Output the (x, y) coordinate of the center of the cell containing the given text.  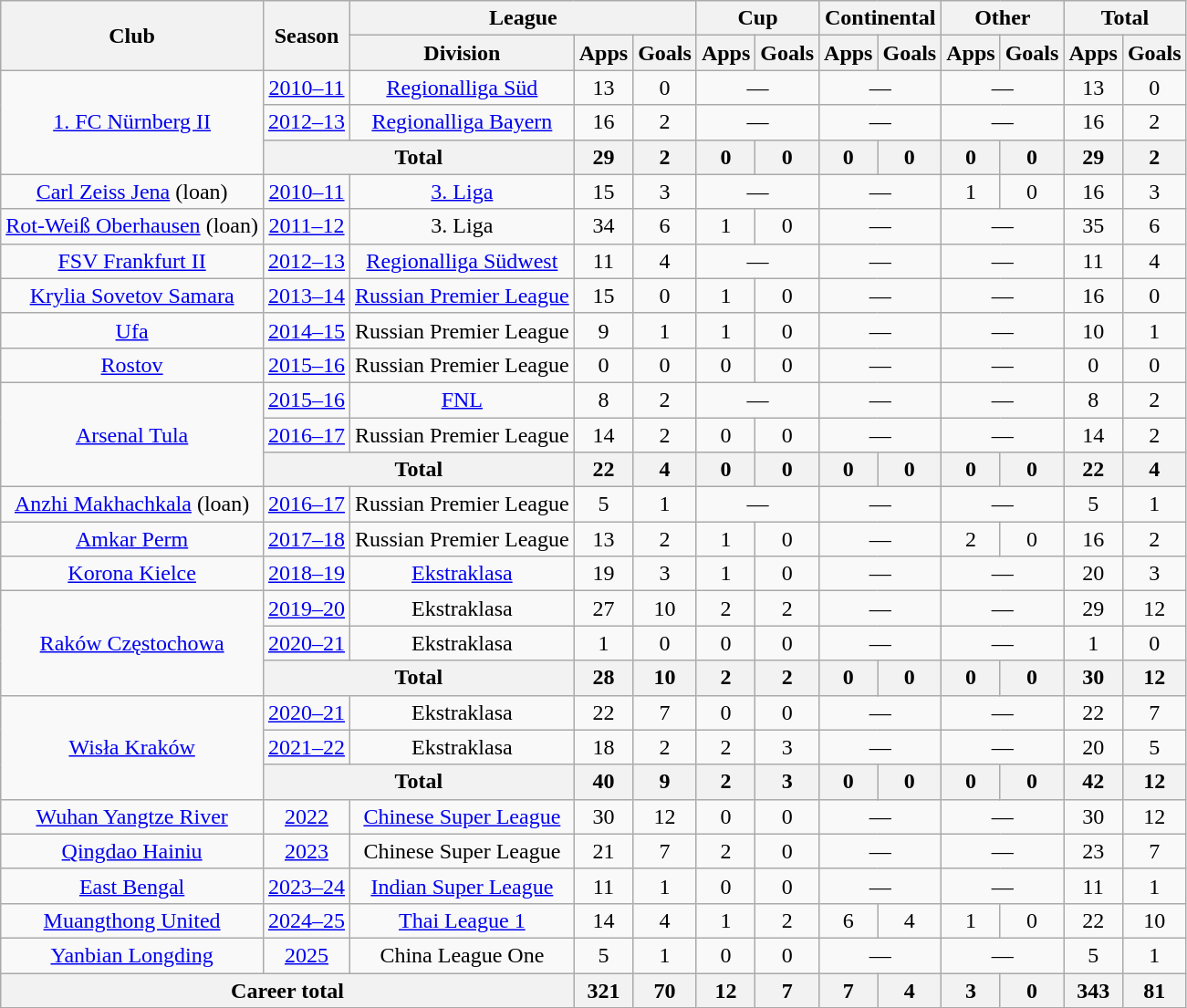
2023 (307, 851)
Carl Zeiss Jena (loan) (132, 192)
Rot-Weiß Oberhausen (loan) (132, 226)
Raków Częstochowa (132, 643)
Wisła Kraków (132, 747)
Arsenal Tula (132, 434)
Club (132, 36)
FNL (463, 400)
2011–12 (307, 226)
70 (665, 990)
28 (603, 678)
2021–22 (307, 747)
19 (603, 574)
Division (463, 53)
Regionalliga Süd (463, 88)
2017–18 (307, 539)
81 (1154, 990)
2023–24 (307, 886)
2025 (307, 955)
2019–20 (307, 608)
Wuhan Yangtze River (132, 816)
23 (1093, 851)
1. FC Nürnberg II (132, 122)
Qingdao Hainiu (132, 851)
Yanbian Longding (132, 955)
2013–14 (307, 296)
18 (603, 747)
Korona Kielce (132, 574)
East Bengal (132, 886)
League (524, 18)
Muangthong United (132, 920)
Thai League 1 (463, 920)
FSV Frankfurt II (132, 261)
35 (1093, 226)
21 (603, 851)
Regionalliga Südwest (463, 261)
40 (603, 782)
2014–15 (307, 330)
321 (603, 990)
Krylia Sovetov Samara (132, 296)
China League One (463, 955)
Indian Super League (463, 886)
Ufa (132, 330)
Career total (287, 990)
27 (603, 608)
Anzhi Makhachkala (loan) (132, 504)
34 (603, 226)
Amkar Perm (132, 539)
Cup (757, 18)
42 (1093, 782)
343 (1093, 990)
2018–19 (307, 574)
2022 (307, 816)
Other (1003, 18)
Season (307, 36)
Regionalliga Bayern (463, 122)
Rostov (132, 365)
Continental (880, 18)
2024–25 (307, 920)
